From the cell containing the given text, extract its center point as (x, y) coordinate. 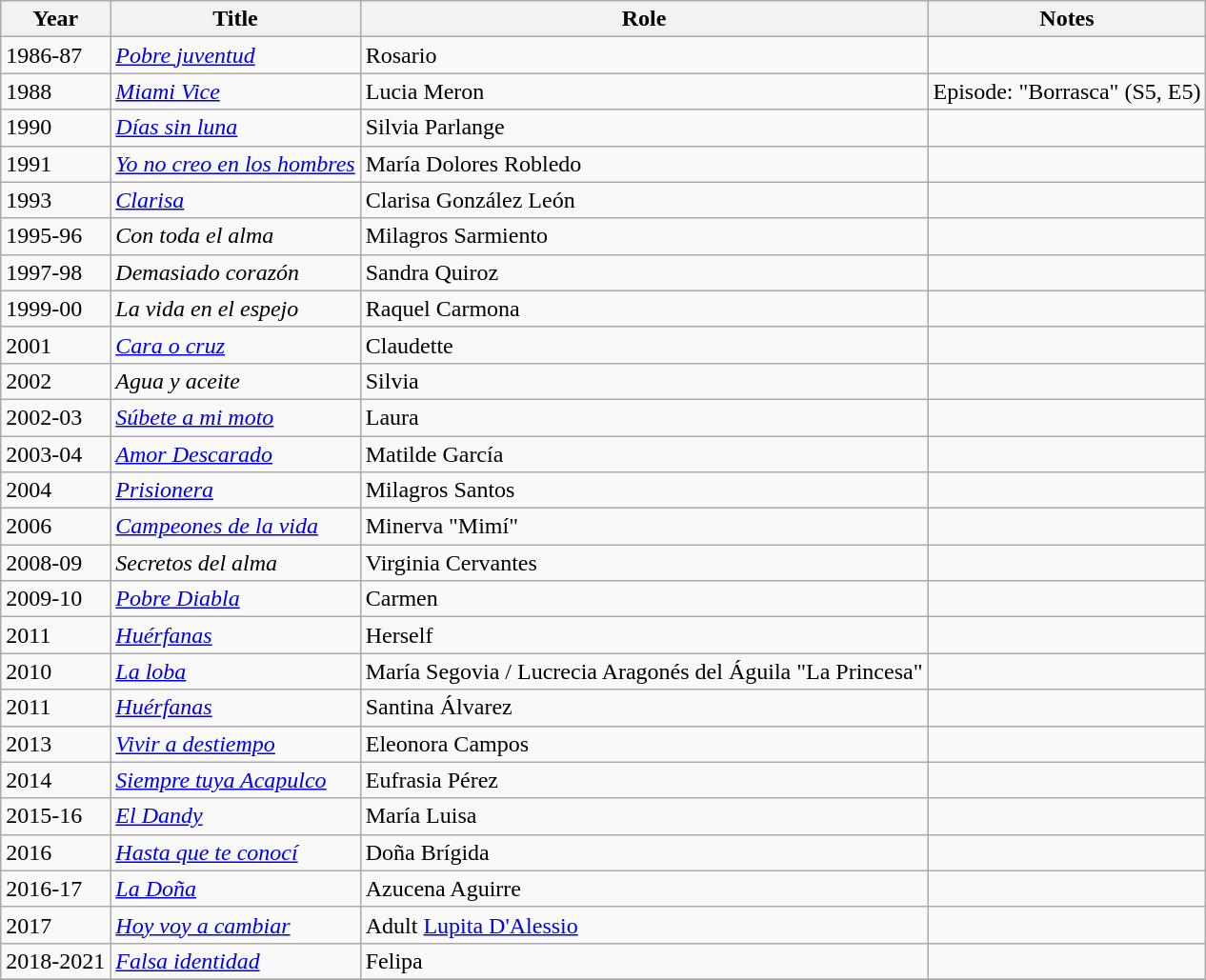
Lucia Meron (644, 91)
Milagros Santos (644, 490)
Demasiado corazón (235, 272)
Hoy voy a cambiar (235, 925)
Silvia (644, 381)
Laura (644, 417)
2010 (55, 671)
1988 (55, 91)
Clarisa (235, 200)
Campeones de la vida (235, 527)
Silvia Parlange (644, 128)
Doña Brígida (644, 852)
María Luisa (644, 816)
Prisionera (235, 490)
Matilde García (644, 454)
Notes (1067, 19)
Virginia Cervantes (644, 563)
Siempre tuya Acapulco (235, 780)
2014 (55, 780)
1995-96 (55, 236)
Miami Vice (235, 91)
Minerva "Mimí" (644, 527)
Vivir a destiempo (235, 744)
La Doña (235, 889)
Yo no creo en los hombres (235, 164)
Year (55, 19)
Clarisa González León (644, 200)
Eufrasia Pérez (644, 780)
Sandra Quiroz (644, 272)
2001 (55, 345)
Agua y aceite (235, 381)
María Dolores Robledo (644, 164)
2013 (55, 744)
Eleonora Campos (644, 744)
Adult Lupita D'Alessio (644, 925)
La loba (235, 671)
2016 (55, 852)
El Dandy (235, 816)
Falsa identidad (235, 961)
Milagros Sarmiento (644, 236)
1997-98 (55, 272)
2016-17 (55, 889)
1991 (55, 164)
María Segovia / Lucrecia Aragonés del Águila "La Princesa" (644, 671)
2003-04 (55, 454)
Episode: "Borrasca" (S5, E5) (1067, 91)
Azucena Aguirre (644, 889)
Amor Descarado (235, 454)
1990 (55, 128)
Carmen (644, 599)
2008-09 (55, 563)
2002 (55, 381)
2018-2021 (55, 961)
Con toda el alma (235, 236)
1999-00 (55, 309)
Herself (644, 635)
Días sin luna (235, 128)
Secretos del alma (235, 563)
2009-10 (55, 599)
2015-16 (55, 816)
2004 (55, 490)
Felipa (644, 961)
Role (644, 19)
Title (235, 19)
Claudette (644, 345)
Santina Álvarez (644, 708)
1986-87 (55, 55)
Cara o cruz (235, 345)
2006 (55, 527)
Pobre juventud (235, 55)
2002-03 (55, 417)
1993 (55, 200)
2017 (55, 925)
La vida en el espejo (235, 309)
Hasta que te conocí (235, 852)
Súbete a mi moto (235, 417)
Pobre Diabla (235, 599)
Raquel Carmona (644, 309)
Rosario (644, 55)
